Output the (X, Y) coordinate of the center of the cell containing the given text.  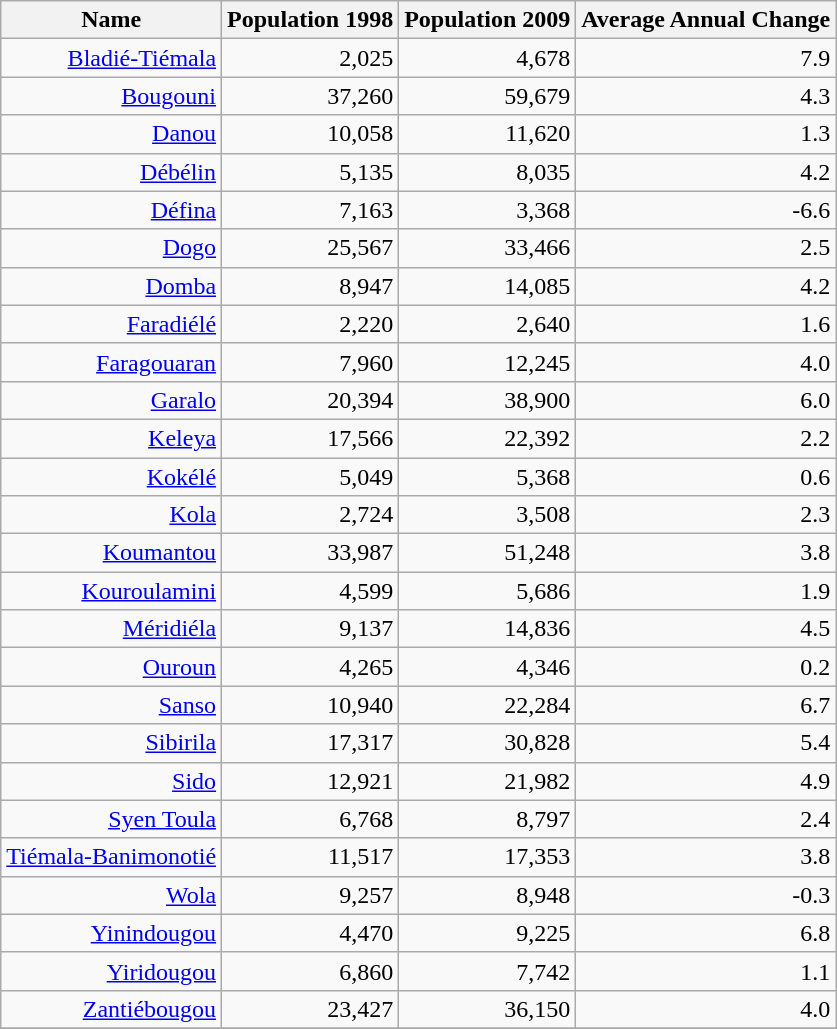
1.9 (706, 591)
2.3 (706, 515)
2,724 (310, 515)
Débélin (112, 172)
4.3 (706, 96)
21,982 (488, 781)
Tiémala-Banimonotié (112, 857)
Sido (112, 781)
37,260 (310, 96)
1.1 (706, 971)
1.6 (706, 324)
Syen Toula (112, 819)
Yinindougou (112, 933)
4.9 (706, 781)
2,220 (310, 324)
3,508 (488, 515)
5,049 (310, 477)
Yiridougou (112, 971)
7,960 (310, 362)
17,566 (310, 438)
11,517 (310, 857)
8,035 (488, 172)
2.2 (706, 438)
9,257 (310, 895)
7,742 (488, 971)
Sanso (112, 705)
8,948 (488, 895)
22,284 (488, 705)
Ouroun (112, 667)
Name (112, 20)
23,427 (310, 1009)
2,025 (310, 58)
17,353 (488, 857)
17,317 (310, 743)
1.3 (706, 134)
25,567 (310, 248)
Méridiéla (112, 629)
0.6 (706, 477)
Population 2009 (488, 20)
4,265 (310, 667)
6.8 (706, 933)
5,686 (488, 591)
4,678 (488, 58)
51,248 (488, 553)
8,947 (310, 286)
Bladié-Tiémala (112, 58)
7,163 (310, 210)
10,940 (310, 705)
5,135 (310, 172)
Bougouni (112, 96)
Kola (112, 515)
6.7 (706, 705)
20,394 (310, 400)
Danou (112, 134)
10,058 (310, 134)
4,599 (310, 591)
6.0 (706, 400)
22,392 (488, 438)
6,768 (310, 819)
7.9 (706, 58)
33,987 (310, 553)
30,828 (488, 743)
Garalo (112, 400)
4.5 (706, 629)
6,860 (310, 971)
9,137 (310, 629)
Koumantou (112, 553)
Domba (112, 286)
36,150 (488, 1009)
12,245 (488, 362)
-0.3 (706, 895)
3,368 (488, 210)
0.2 (706, 667)
5.4 (706, 743)
59,679 (488, 96)
Faradiélé (112, 324)
8,797 (488, 819)
Dogo (112, 248)
Sibirila (112, 743)
Kouroulamini (112, 591)
5,368 (488, 477)
11,620 (488, 134)
9,225 (488, 933)
38,900 (488, 400)
Défina (112, 210)
Population 1998 (310, 20)
4,346 (488, 667)
2.4 (706, 819)
12,921 (310, 781)
-6.6 (706, 210)
Keleya (112, 438)
2,640 (488, 324)
Zantiébougou (112, 1009)
14,085 (488, 286)
Kokélé (112, 477)
33,466 (488, 248)
2.5 (706, 248)
14,836 (488, 629)
4,470 (310, 933)
Faragouaran (112, 362)
Wola (112, 895)
Average Annual Change (706, 20)
